Scan for the cell matching the given text and deliver its [X, Y] coordinate at center. 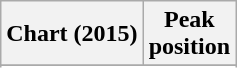
Peakposition [189, 34]
Chart (2015) [72, 34]
